Detect which cell encompasses the target text, then output its [X, Y] center coordinate. 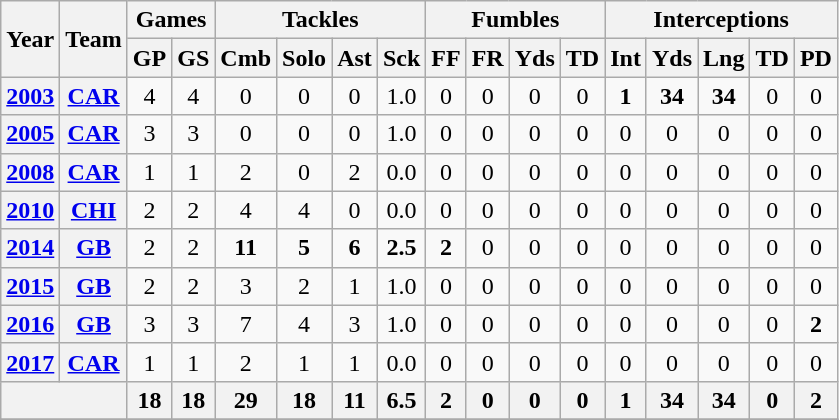
FR [488, 58]
Int [626, 58]
Lng [724, 58]
2.5 [401, 248]
Sck [401, 58]
Games [170, 20]
2014 [30, 248]
6.5 [401, 400]
2008 [30, 172]
7 [246, 324]
2016 [30, 324]
Fumbles [516, 20]
Team [94, 39]
2003 [30, 96]
Ast [355, 58]
2005 [30, 134]
GP [149, 58]
Cmb [246, 58]
2017 [30, 362]
GS [194, 58]
Year [30, 39]
2015 [30, 286]
PD [816, 58]
2010 [30, 210]
Tackles [320, 20]
Interceptions [722, 20]
CHI [94, 210]
29 [246, 400]
FF [446, 58]
6 [355, 248]
Solo [304, 58]
5 [304, 248]
